Return (x, y) of the center of cell containing provided text 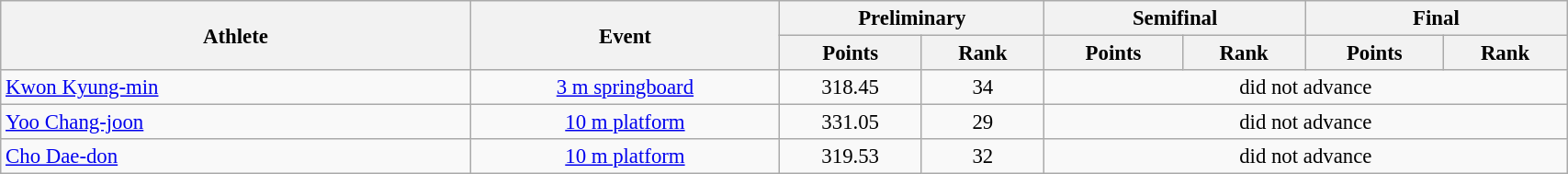
Kwon Kyung-min (235, 87)
Final (1436, 18)
319.53 (851, 157)
Event (625, 35)
Athlete (235, 35)
Cho Dae-don (235, 157)
Yoo Chang-joon (235, 122)
318.45 (851, 87)
3 m springboard (625, 87)
331.05 (851, 122)
32 (983, 157)
Preliminary (912, 18)
34 (983, 87)
Semifinal (1175, 18)
29 (983, 122)
